Determine the [X, Y] coordinate at the center of the cell enclosing the given text.  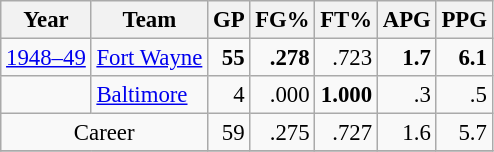
1948–49 [46, 58]
.000 [282, 95]
Team [150, 20]
1.000 [346, 95]
.727 [346, 133]
Year [46, 20]
59 [229, 133]
6.1 [464, 58]
FG% [282, 20]
.723 [346, 58]
Fort Wayne [150, 58]
APG [406, 20]
Baltimore [150, 95]
FT% [346, 20]
Career [104, 133]
5.7 [464, 133]
.3 [406, 95]
1.7 [406, 58]
4 [229, 95]
.275 [282, 133]
.278 [282, 58]
.5 [464, 95]
1.6 [406, 133]
GP [229, 20]
55 [229, 58]
PPG [464, 20]
